Identify which cell holds the provided text, then report its (X, Y) central coordinate. 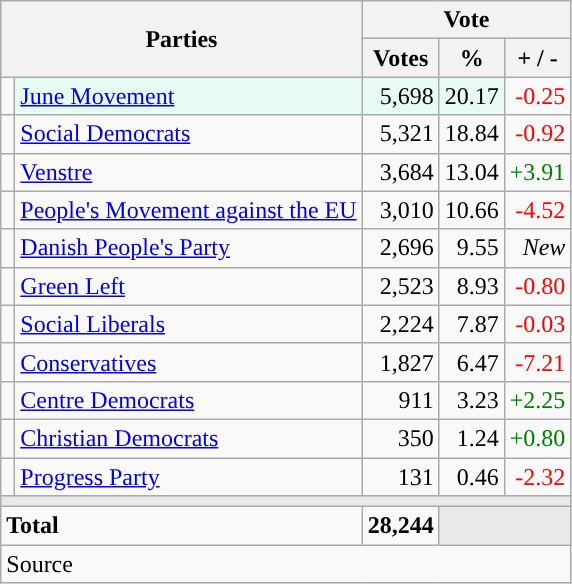
1.24 (472, 438)
Conservatives (188, 362)
Social Liberals (188, 324)
Centre Democrats (188, 400)
-0.80 (538, 286)
-0.03 (538, 324)
8.93 (472, 286)
20.17 (472, 96)
+0.80 (538, 438)
Total (182, 526)
2,523 (400, 286)
-4.52 (538, 210)
Parties (182, 39)
-0.25 (538, 96)
+2.25 (538, 400)
3,010 (400, 210)
June Movement (188, 96)
3.23 (472, 400)
+ / - (538, 58)
3,684 (400, 172)
-0.92 (538, 134)
5,321 (400, 134)
350 (400, 438)
New (538, 248)
13.04 (472, 172)
131 (400, 477)
9.55 (472, 248)
2,696 (400, 248)
Christian Democrats (188, 438)
911 (400, 400)
-7.21 (538, 362)
+3.91 (538, 172)
7.87 (472, 324)
18.84 (472, 134)
10.66 (472, 210)
% (472, 58)
1,827 (400, 362)
Venstre (188, 172)
People's Movement against the EU (188, 210)
Vote (466, 20)
Green Left (188, 286)
28,244 (400, 526)
Votes (400, 58)
5,698 (400, 96)
6.47 (472, 362)
2,224 (400, 324)
Source (286, 564)
0.46 (472, 477)
Social Democrats (188, 134)
-2.32 (538, 477)
Progress Party (188, 477)
Danish People's Party (188, 248)
